Capture the cell that displays the provided text and extract its [X, Y] central coordinate. 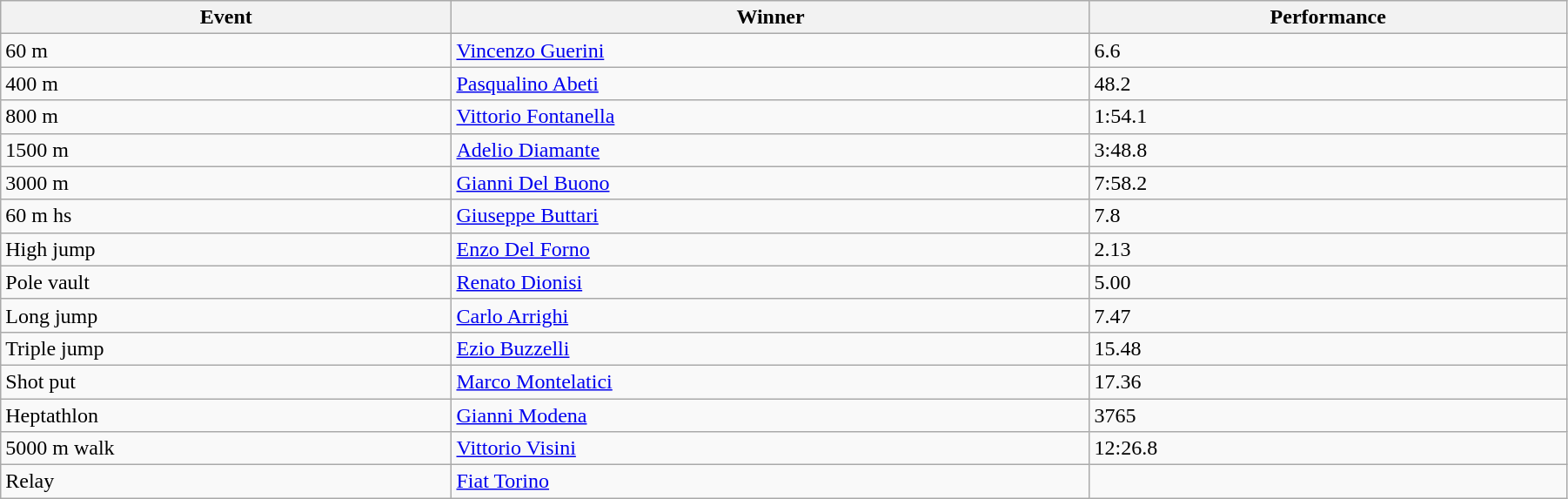
Relay [226, 482]
60 m [226, 51]
Gianni Del Buono [771, 183]
Adelio Diamante [771, 150]
Pole vault [226, 282]
12:26.8 [1328, 448]
Triple jump [226, 348]
7.47 [1328, 315]
3:48.8 [1328, 150]
Marco Montelatici [771, 381]
1500 m [226, 150]
Heptathlon [226, 415]
Carlo Arrighi [771, 315]
400 m [226, 84]
7:58.2 [1328, 183]
Fiat Torino [771, 482]
Vincenzo Guerini [771, 51]
Giuseppe Buttari [771, 216]
3000 m [226, 183]
3765 [1328, 415]
5000 m walk [226, 448]
Vittorio Fontanella [771, 117]
7.8 [1328, 216]
6.6 [1328, 51]
Ezio Buzzelli [771, 348]
Event [226, 17]
High jump [226, 249]
5.00 [1328, 282]
Enzo Del Forno [771, 249]
48.2 [1328, 84]
2.13 [1328, 249]
800 m [226, 117]
Pasqualino Abeti [771, 84]
Winner [771, 17]
Gianni Modena [771, 415]
60 m hs [226, 216]
1:54.1 [1328, 117]
15.48 [1328, 348]
Renato Dionisi [771, 282]
17.36 [1328, 381]
Performance [1328, 17]
Shot put [226, 381]
Vittorio Visini [771, 448]
Long jump [226, 315]
